Capture the cell that displays the provided text and extract its [X, Y] central coordinate. 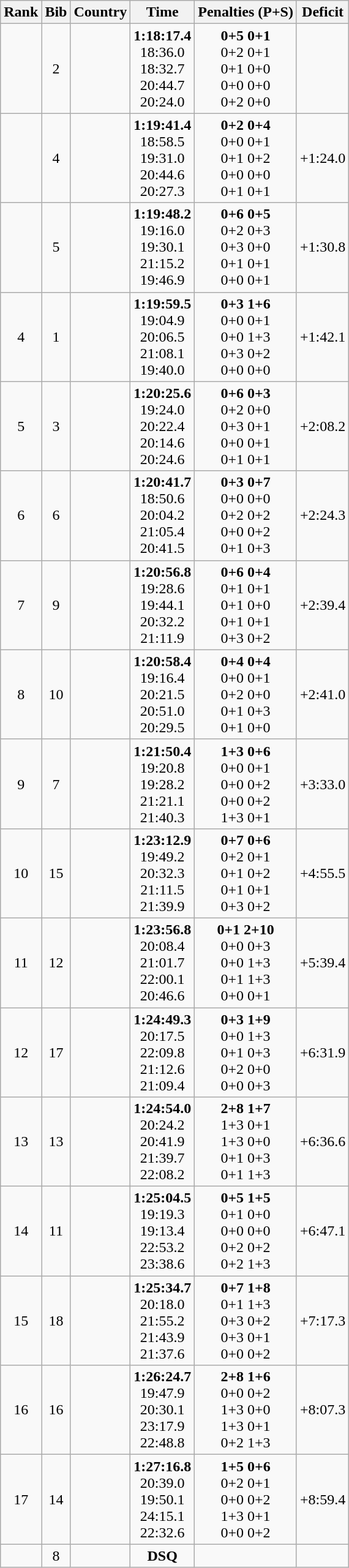
Country [100, 12]
0+5 1+50+1 0+00+0 0+00+2 0+20+2 1+3 [246, 1231]
18 [56, 1321]
+7:17.3 [322, 1321]
+8:07.3 [322, 1410]
0+3 0+70+0 0+00+2 0+20+0 0+20+1 0+3 [246, 516]
1:24:49.320:17.522:09.821:12.621:09.4 [163, 1052]
2+8 1+60+0 0+21+3 0+01+3 0+10+2 1+3 [246, 1410]
+3:33.0 [322, 784]
Penalties (P+S) [246, 12]
2+8 1+71+3 0+11+3 0+00+1 0+30+1 1+3 [246, 1142]
1:19:41.418:58.519:31.020:44.620:27.3 [163, 158]
2 [56, 69]
0+6 0+50+2 0+30+3 0+00+1 0+10+0 0+1 [246, 247]
+6:36.6 [322, 1142]
+2:39.4 [322, 605]
+1:24.0 [322, 158]
0+6 0+40+1 0+10+1 0+00+1 0+10+3 0+2 [246, 605]
+6:47.1 [322, 1231]
0+3 1+90+0 1+30+1 0+30+2 0+00+0 0+3 [246, 1052]
1:19:59.519:04.920:06.521:08.119:40.0 [163, 337]
1:27:16.820:39.019:50.124:15.122:32.6 [163, 1499]
0+5 0+10+2 0+10+1 0+00+0 0+00+2 0+0 [246, 69]
1:26:24.719:47.920:30.123:17.922:48.8 [163, 1410]
+1:30.8 [322, 247]
1+3 0+60+0 0+10+0 0+20+0 0+21+3 0+1 [246, 784]
+2:24.3 [322, 516]
+2:08.2 [322, 426]
1:20:56.819:28.619:44.120:32.221:11.9 [163, 605]
0+7 1+80+1 1+30+3 0+20+3 0+10+0 0+2 [246, 1321]
1:20:58.419:16.420:21.520:51.020:29.5 [163, 694]
+8:59.4 [322, 1499]
0+3 1+60+0 0+10+0 1+30+3 0+20+0 0+0 [246, 337]
3 [56, 426]
1:24:54.020:24.220:41.921:39.722:08.2 [163, 1142]
Bib [56, 12]
+5:39.4 [322, 962]
1:18:17.418:36.018:32.720:44.720:24.0 [163, 69]
1:23:12.919:49.220:32.321:11.521:39.9 [163, 873]
1:25:34.720:18.021:55.221:43.921:37.6 [163, 1321]
Rank [21, 12]
0+4 0+40+0 0+10+2 0+00+1 0+30+1 0+0 [246, 694]
Deficit [322, 12]
0+2 0+40+0 0+10+1 0+20+0 0+00+1 0+1 [246, 158]
+4:55.5 [322, 873]
+2:41.0 [322, 694]
0+7 0+60+2 0+10+1 0+20+1 0+10+3 0+2 [246, 873]
+6:31.9 [322, 1052]
+1:42.1 [322, 337]
1:21:50.419:20.819:28.221:21.121:40.3 [163, 784]
1:23:56.820:08.421:01.722:00.120:46.6 [163, 962]
Time [163, 12]
DSQ [163, 1556]
1:25:04.519:19.319:13.422:53.223:38.6 [163, 1231]
1 [56, 337]
1+5 0+60+2 0+10+0 0+21+3 0+10+0 0+2 [246, 1499]
1:20:25.619:24.020:22.420:14.620:24.6 [163, 426]
0+1 2+100+0 0+30+0 1+30+1 1+30+0 0+1 [246, 962]
0+6 0+30+2 0+00+3 0+10+0 0+10+1 0+1 [246, 426]
1:19:48.219:16.019:30.121:15.219:46.9 [163, 247]
1:20:41.718:50.620:04.221:05.420:41.5 [163, 516]
